Find where the given text appears and provide that cell's center as [X, Y] coordinate. 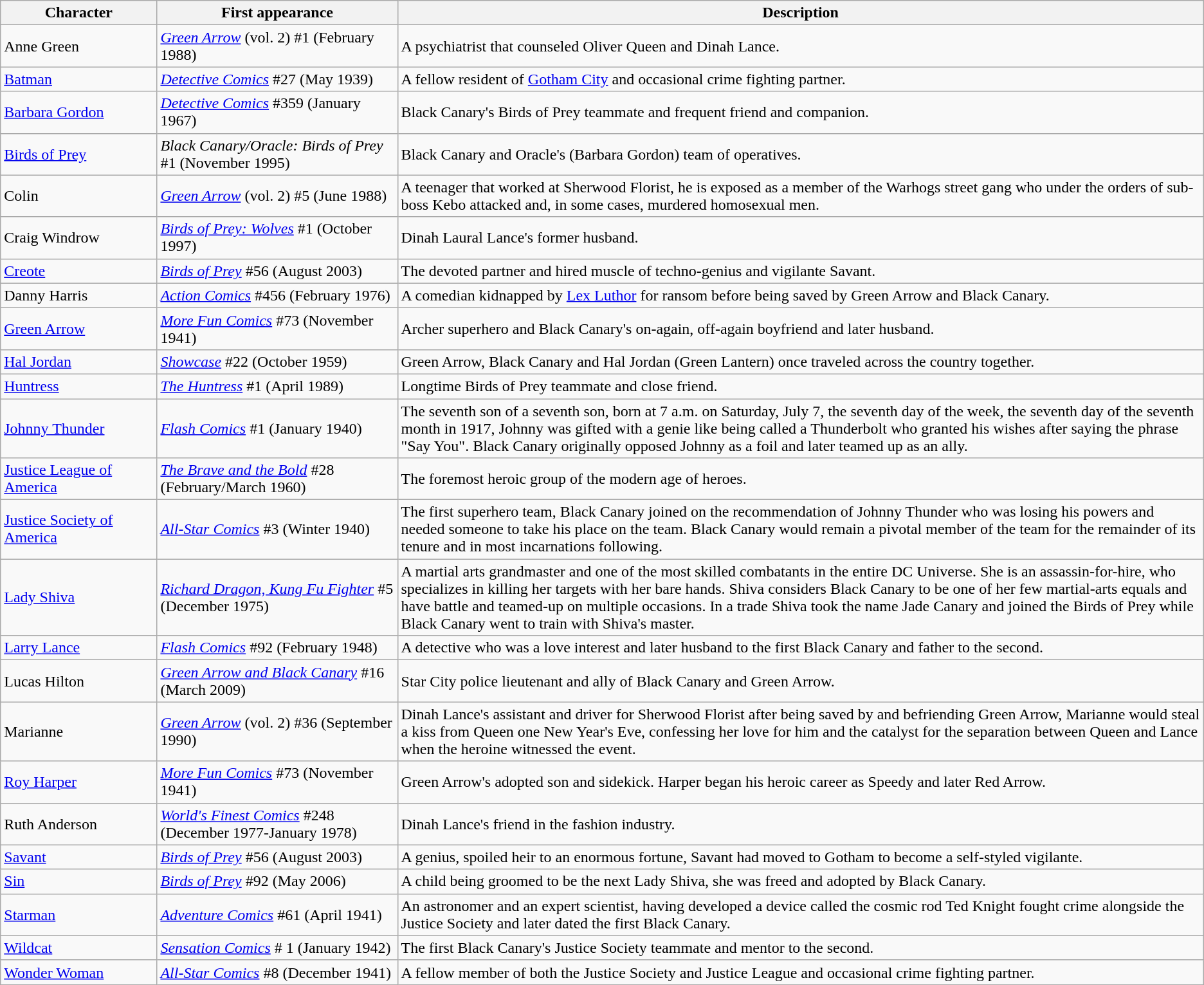
Starman [78, 915]
Action Comics #456 (February 1976) [277, 295]
All-Star Comics #3 (Winter 1940) [277, 529]
A genius, spoiled heir to an enormous fortune, Savant had moved to Gotham to become a self-styled vigilante. [800, 857]
World's Finest Comics #248 (December 1977-January 1978) [277, 824]
Johnny Thunder [78, 428]
A detective who was a love interest and later husband to the first Black Canary and father to the second. [800, 648]
Longtime Birds of Prey teammate and close friend. [800, 386]
Ruth Anderson [78, 824]
Colin [78, 196]
The devoted partner and hired muscle of techno-genius and vigilante Savant. [800, 271]
Green Arrow (vol. 2) #1 (February 1988) [277, 46]
Green Arrow's adopted son and sidekick. Harper began his heroic career as Speedy and later Red Arrow. [800, 782]
A comedian kidnapped by Lex Luthor for ransom before being saved by Green Arrow and Black Canary. [800, 295]
Detective Comics #27 (May 1939) [277, 79]
The first Black Canary's Justice Society teammate and mentor to the second. [800, 948]
Green Arrow (vol. 2) #36 (September 1990) [277, 732]
Flash Comics #92 (February 1948) [277, 648]
Dinah Laural Lance's former husband. [800, 238]
Character [78, 13]
Dinah Lance's friend in the fashion industry. [800, 824]
Sin [78, 881]
Birds of Prey [78, 154]
Hal Jordan [78, 362]
A child being groomed to be the next Lady Shiva, she was freed and adopted by Black Canary. [800, 881]
Batman [78, 79]
Archer superhero and Black Canary's on-again, off-again boyfriend and later husband. [800, 328]
Larry Lance [78, 648]
Black Canary and Oracle's (Barbara Gordon) team of operatives. [800, 154]
Barbara Gordon [78, 112]
A fellow member of both the Justice Society and Justice League and occasional crime fighting partner. [800, 972]
Green Arrow [78, 328]
Wonder Woman [78, 972]
Lady Shiva [78, 597]
Green Arrow (vol. 2) #5 (June 1988) [277, 196]
A psychiatrist that counseled Oliver Queen and Dinah Lance. [800, 46]
Justice League of America [78, 479]
Green Arrow and Black Canary #16 (March 2009) [277, 681]
Showcase #22 (October 1959) [277, 362]
Black Canary/Oracle: Birds of Prey #1 (November 1995) [277, 154]
The Huntress #1 (April 1989) [277, 386]
Wildcat [78, 948]
Green Arrow, Black Canary and Hal Jordan (Green Lantern) once traveled across the country together. [800, 362]
All-Star Comics #8 (December 1941) [277, 972]
Birds of Prey #92 (May 2006) [277, 881]
Huntress [78, 386]
The Brave and the Bold #28 (February/March 1960) [277, 479]
Marianne [78, 732]
Justice Society of America [78, 529]
A fellow resident of Gotham City and occasional crime fighting partner. [800, 79]
Sensation Comics # 1 (January 1942) [277, 948]
Craig Windrow [78, 238]
First appearance [277, 13]
Richard Dragon, Kung Fu Fighter #5 (December 1975) [277, 597]
Star City police lieutenant and ally of Black Canary and Green Arrow. [800, 681]
Creote [78, 271]
Lucas Hilton [78, 681]
Roy Harper [78, 782]
Anne Green [78, 46]
The foremost heroic group of the modern age of heroes. [800, 479]
Adventure Comics #61 (April 1941) [277, 915]
Birds of Prey: Wolves #1 (October 1997) [277, 238]
Danny Harris [78, 295]
Detective Comics #359 (January 1967) [277, 112]
Black Canary's Birds of Prey teammate and frequent friend and companion. [800, 112]
Flash Comics #1 (January 1940) [277, 428]
Description [800, 13]
Savant [78, 857]
